Determine the [x, y] coordinate at the center of the cell enclosing the given text.  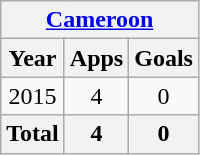
Goals [164, 58]
Apps [96, 58]
Cameroon [100, 20]
2015 [33, 96]
Year [33, 58]
Total [33, 134]
